Provide the [x, y] coordinate of the cell's center where the given text is located.  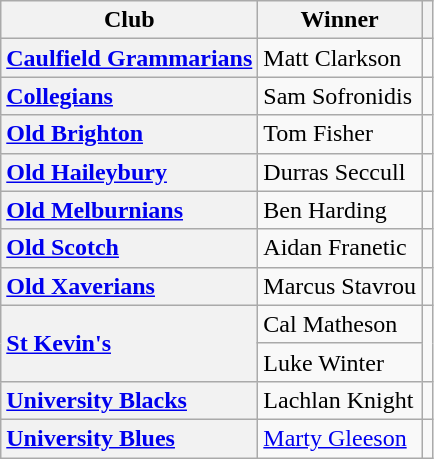
Sam Sofronidis [340, 96]
Matt Clarkson [340, 58]
Old Xaverians [130, 286]
Aidan Franetic [340, 248]
Collegians [130, 96]
Marcus Stavrou [340, 286]
Old Melburnians [130, 210]
Cal Matheson [340, 324]
Tom Fisher [340, 134]
Old Haileybury [130, 172]
Marty Gleeson [340, 438]
Old Scotch [130, 248]
Old Brighton [130, 134]
Club [130, 20]
Luke Winter [340, 362]
Caulfield Grammarians [130, 58]
Lachlan Knight [340, 400]
St Kevin's [130, 343]
Winner [340, 20]
Durras Seccull [340, 172]
Ben Harding [340, 210]
University Blacks [130, 400]
University Blues [130, 438]
